From the cell containing the given text, extract its center point as (X, Y) coordinate. 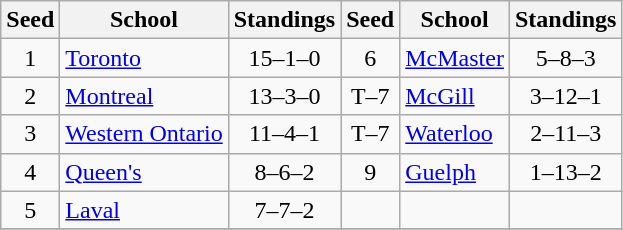
McMaster (455, 58)
3–12–1 (565, 96)
11–4–1 (284, 134)
8–6–2 (284, 172)
13–3–0 (284, 96)
Guelph (455, 172)
7–7–2 (284, 210)
1 (30, 58)
6 (370, 58)
2–11–3 (565, 134)
1–13–2 (565, 172)
15–1–0 (284, 58)
Queen's (144, 172)
McGill (455, 96)
Toronto (144, 58)
9 (370, 172)
Laval (144, 210)
2 (30, 96)
5 (30, 210)
Montreal (144, 96)
Western Ontario (144, 134)
5–8–3 (565, 58)
4 (30, 172)
Waterloo (455, 134)
3 (30, 134)
